For the text-containing cell, return its midpoint in (X, Y) coordinate format. 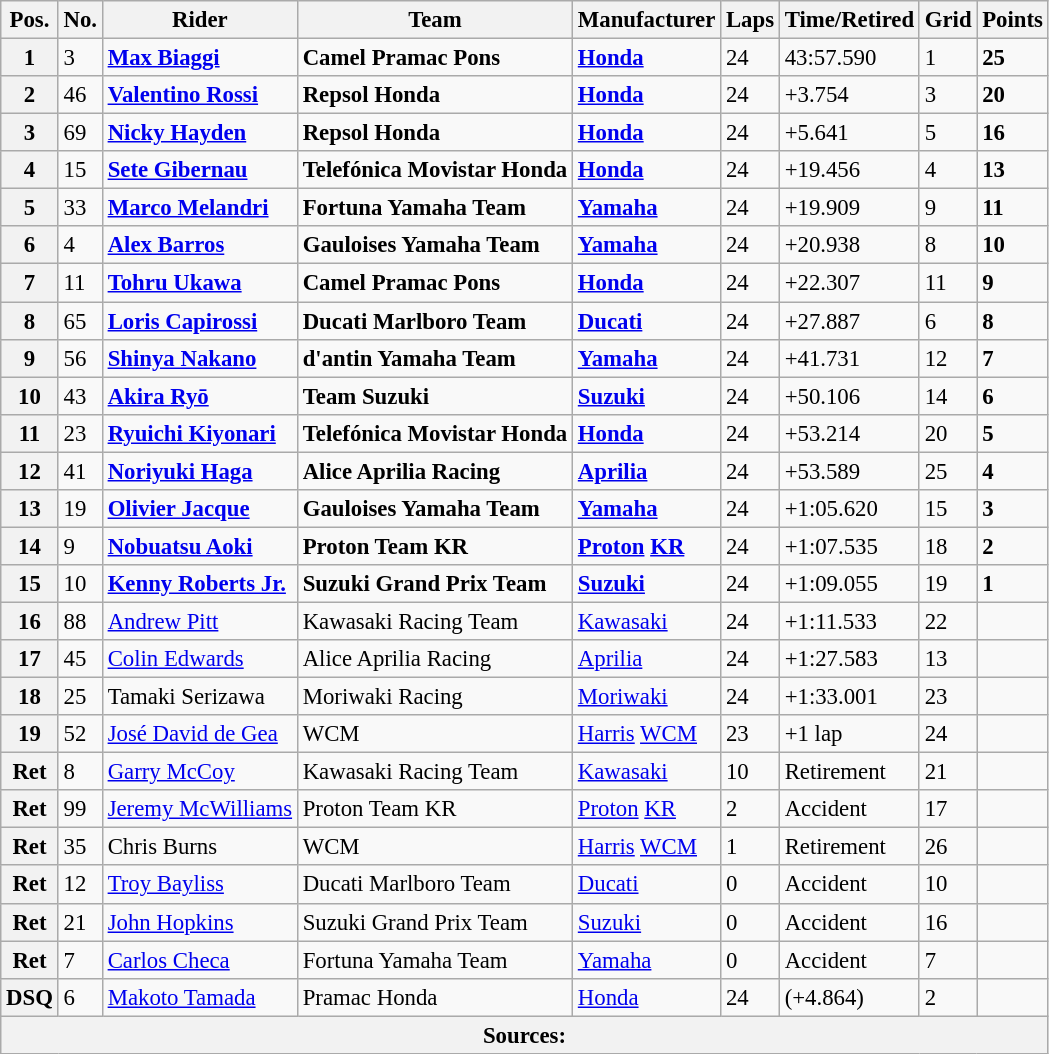
Nobuatsu Aoki (200, 546)
Moriwaki (647, 697)
+1:05.620 (849, 509)
Time/Retired (849, 20)
Team (434, 20)
Garry McCoy (200, 772)
43:57.590 (849, 58)
Sete Gibernau (200, 170)
56 (80, 358)
Tamaki Serizawa (200, 697)
Carlos Checa (200, 960)
Max Biaggi (200, 58)
+53.589 (849, 471)
88 (80, 621)
Laps (750, 20)
Shinya Nakano (200, 358)
Manufacturer (647, 20)
22 (948, 621)
Chris Burns (200, 847)
Grid (948, 20)
Akira Ryō (200, 396)
43 (80, 396)
Loris Capirossi (200, 321)
+19.909 (849, 208)
+1:33.001 (849, 697)
No. (80, 20)
Andrew Pitt (200, 621)
Pos. (30, 20)
Nicky Hayden (200, 133)
46 (80, 95)
41 (80, 471)
DSQ (30, 997)
(+4.864) (849, 997)
33 (80, 208)
69 (80, 133)
+22.307 (849, 283)
Team Suzuki (434, 396)
Olivier Jacque (200, 509)
99 (80, 809)
Ryuichi Kiyonari (200, 433)
+41.731 (849, 358)
Jeremy McWilliams (200, 809)
Alex Barros (200, 245)
+27.887 (849, 321)
+3.754 (849, 95)
+19.456 (849, 170)
45 (80, 659)
+53.214 (849, 433)
Makoto Tamada (200, 997)
Tohru Ukawa (200, 283)
Marco Melandri (200, 208)
Colin Edwards (200, 659)
65 (80, 321)
+50.106 (849, 396)
26 (948, 847)
d'antin Yamaha Team (434, 358)
Noriyuki Haga (200, 471)
Moriwaki Racing (434, 697)
+20.938 (849, 245)
+1:07.535 (849, 546)
52 (80, 734)
Pramac Honda (434, 997)
Rider (200, 20)
+1:09.055 (849, 584)
35 (80, 847)
Points (1012, 20)
Valentino Rossi (200, 95)
Troy Bayliss (200, 885)
Kenny Roberts Jr. (200, 584)
+1:11.533 (849, 621)
John Hopkins (200, 922)
+1:27.583 (849, 659)
José David de Gea (200, 734)
+1 lap (849, 734)
Sources: (524, 1035)
+5.641 (849, 133)
